Find where the given text appears and provide that cell's center as (x, y) coordinate. 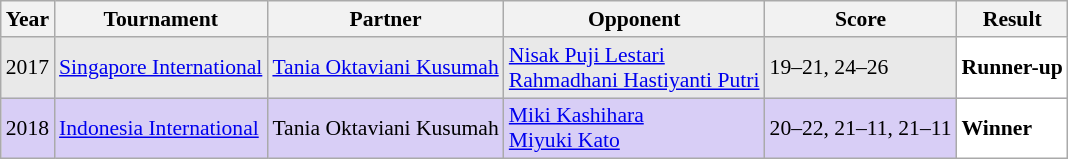
19–21, 24–26 (861, 68)
Tournament (160, 19)
Nisak Puji Lestari Rahmadhani Hastiyanti Putri (634, 68)
Miki Kashihara Miyuki Kato (634, 128)
2017 (28, 68)
Partner (385, 19)
Result (1012, 19)
Indonesia International (160, 128)
Year (28, 19)
2018 (28, 128)
Score (861, 19)
Runner-up (1012, 68)
Singapore International (160, 68)
20–22, 21–11, 21–11 (861, 128)
Opponent (634, 19)
Winner (1012, 128)
